Capture the cell that displays the provided text and extract its [x, y] central coordinate. 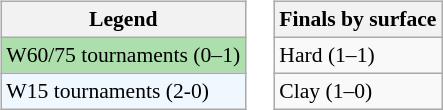
Hard (1–1) [358, 55]
W60/75 tournaments (0–1) [123, 55]
W15 tournaments (2-0) [123, 91]
Legend [123, 20]
Finals by surface [358, 20]
Clay (1–0) [358, 91]
